For the text-containing cell, return its midpoint in (X, Y) coordinate format. 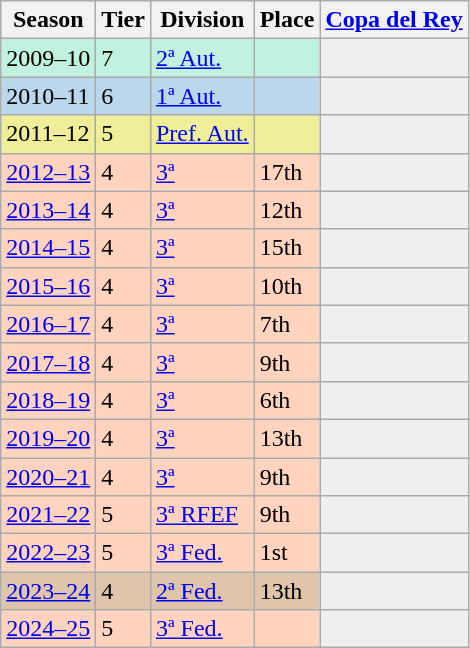
2016–17 (48, 324)
Division (202, 20)
2014–15 (48, 248)
2011–12 (48, 134)
2009–10 (48, 58)
2018–19 (48, 400)
2010–11 (48, 96)
2021–22 (48, 515)
7th (287, 324)
2019–20 (48, 438)
1ª Aut. (202, 96)
7 (124, 58)
2023–24 (48, 591)
10th (287, 286)
3ª RFEF (202, 515)
Pref. Aut. (202, 134)
2024–25 (48, 629)
2020–21 (48, 477)
17th (287, 172)
Place (287, 20)
2012–13 (48, 172)
2ª Fed. (202, 591)
6 (124, 96)
Season (48, 20)
Tier (124, 20)
2013–14 (48, 210)
6th (287, 400)
15th (287, 248)
12th (287, 210)
2ª Aut. (202, 58)
2015–16 (48, 286)
Copa del Rey (394, 20)
2022–23 (48, 553)
2017–18 (48, 362)
1st (287, 553)
